Return the [x, y] coordinate for the center point of the cell that contains the specified text.  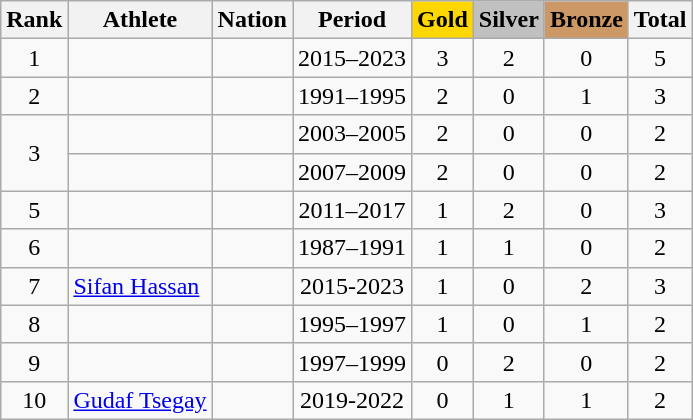
Gold [443, 20]
2003–2005 [352, 134]
1991–1995 [352, 96]
7 [34, 286]
Athlete [140, 20]
Silver [508, 20]
10 [34, 400]
2015-2023 [352, 286]
2019-2022 [352, 400]
1997–1999 [352, 362]
2015–2023 [352, 58]
6 [34, 248]
2007–2009 [352, 172]
8 [34, 324]
Rank [34, 20]
Bronze [586, 20]
Gudaf Tsegay [140, 400]
1987–1991 [352, 248]
1995–1997 [352, 324]
2011–2017 [352, 210]
Nation [252, 20]
9 [34, 362]
Period [352, 20]
Sifan Hassan [140, 286]
Total [660, 20]
